Pinpoint the cell where the given text exists, returning its (X, Y) midpoint coordinate. 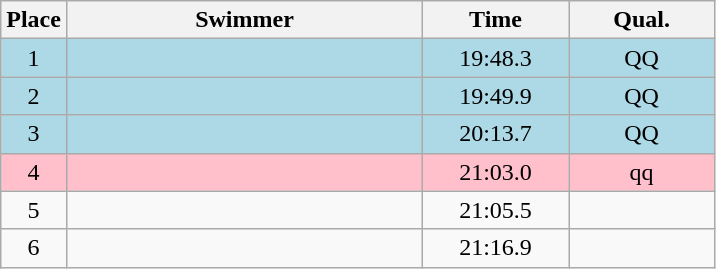
1 (34, 58)
Swimmer (244, 20)
21:03.0 (496, 172)
3 (34, 134)
5 (34, 210)
19:48.3 (496, 58)
Qual. (642, 20)
21:05.5 (496, 210)
19:49.9 (496, 96)
2 (34, 96)
Time (496, 20)
20:13.7 (496, 134)
6 (34, 248)
4 (34, 172)
qq (642, 172)
21:16.9 (496, 248)
Place (34, 20)
